Pinpoint the cell where the given text exists, returning its [x, y] midpoint coordinate. 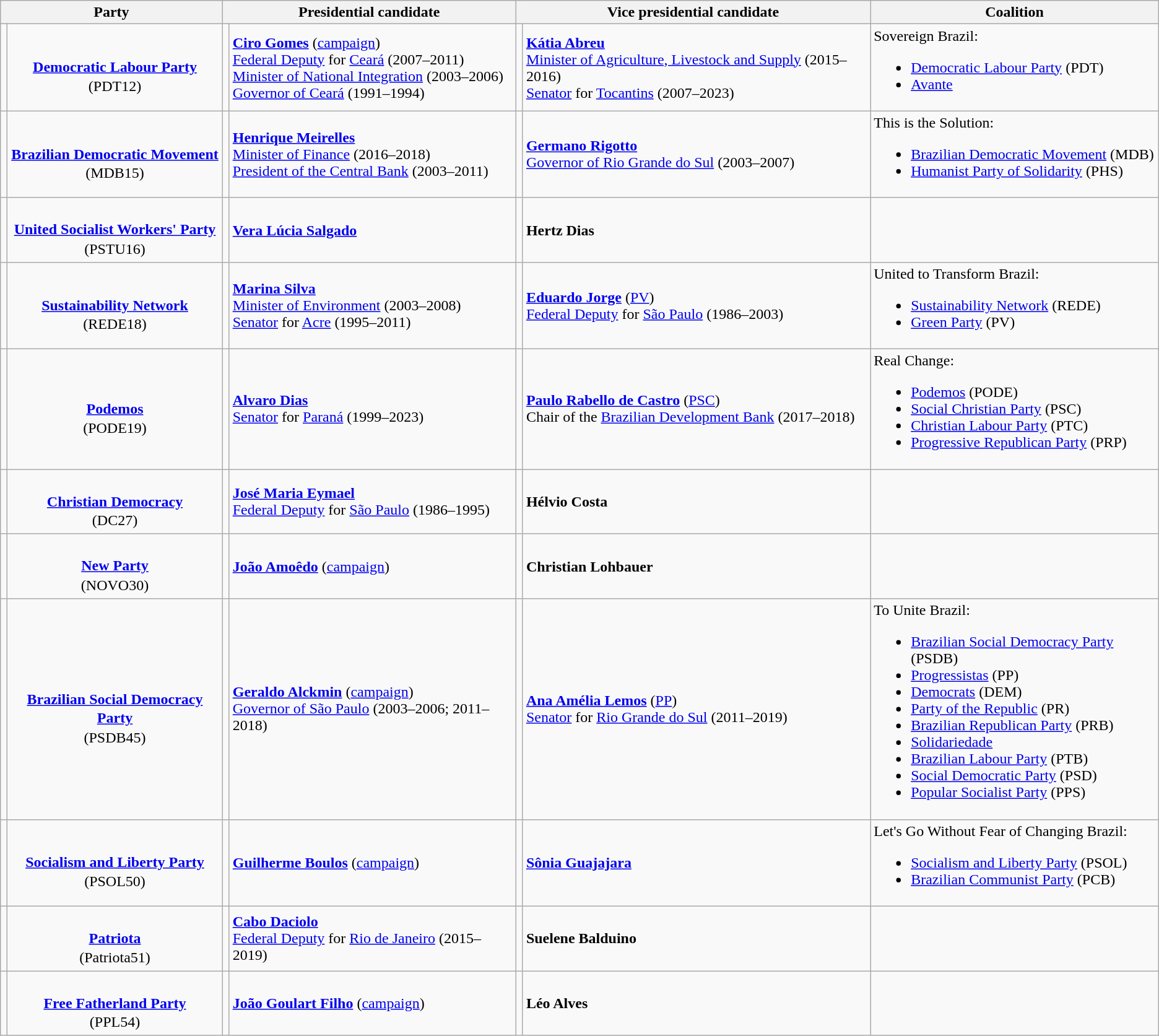
Suelene Balduino [696, 939]
Brazilian Democratic Movement(MDB15) [115, 154]
Real Change:Podemos (PODE)Social Christian Party (PSC)Christian Labour Party (PTC)Progressive Republican Party (PRP) [1015, 409]
Sônia Guajajara [696, 863]
José Maria EymaelFederal Deputy for São Paulo (1986–1995) [373, 502]
Geraldo Alckmin (campaign)Governor of São Paulo (2003–2006; 2011–2018) [373, 709]
This is the Solution:Brazilian Democratic Movement (MDB)Humanist Party of Solidarity (PHS) [1015, 154]
Alvaro DiasSenator for Paraná (1999–2023) [373, 409]
Ana Amélia Lemos (PP)Senator for Rio Grande do Sul (2011–2019) [696, 709]
Sovereign Brazil:Democratic Labour Party (PDT)Avante [1015, 67]
Podemos(PODE19) [115, 409]
Sustainability Network(REDE18) [115, 306]
Ciro Gomes (campaign)Federal Deputy for Ceará (2007–2011)Minister of National Integration (2003–2006)Governor of Ceará (1991–1994) [373, 67]
Hertz Dias [696, 230]
United to Transform Brazil:Sustainability Network (REDE)Green Party (PV) [1015, 306]
Kátia AbreuMinister of Agriculture, Livestock and Supply (2015–2016)Senator for Tocantins (2007–2023) [696, 67]
Germano RigottoGovernor of Rio Grande do Sul (2003–2007) [696, 154]
Vera Lúcia Salgado [373, 230]
United Socialist Workers' Party(PSTU16) [115, 230]
Eduardo Jorge (PV)Federal Deputy for São Paulo (1986–2003) [696, 306]
Paulo Rabello de Castro (PSC)Chair of the Brazilian Development Bank (2017–2018) [696, 409]
New Party(NOVO30) [115, 566]
Coalition [1015, 12]
João Goulart Filho (campaign) [373, 1003]
Léo Alves [696, 1003]
Marina SilvaMinister of Environment (2003–2008)Senator for Acre (1995–2011) [373, 306]
Patriota(Patriota51) [115, 939]
Democratic Labour Party(PDT12) [115, 67]
Cabo DacioloFederal Deputy for Rio de Janeiro (2015–2019) [373, 939]
Vice presidential candidate [693, 12]
Presidential candidate [369, 12]
Let's Go Without Fear of Changing Brazil:Socialism and Liberty Party (PSOL)Brazilian Communist Party (PCB) [1015, 863]
Christian Democracy(DC27) [115, 502]
Christian Lohbauer [696, 566]
Guilherme Boulos (campaign) [373, 863]
Hélvio Costa [696, 502]
João Amoêdo (campaign) [373, 566]
Party [111, 12]
Free Fatherland Party(PPL54) [115, 1003]
Henrique MeirellesMinister of Finance (2016–2018)President of the Central Bank (2003–2011) [373, 154]
Brazilian Social Democracy Party(PSDB45) [115, 709]
Socialism and Liberty Party(PSOL50) [115, 863]
